Output the (X, Y) coordinate of the center of the cell containing the given text.  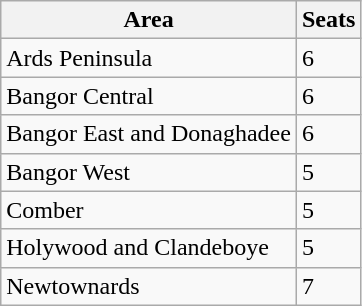
Comber (149, 210)
Bangor Central (149, 96)
Bangor East and Donaghadee (149, 134)
7 (328, 286)
Ards Peninsula (149, 58)
Bangor West (149, 172)
Area (149, 20)
Holywood and Clandeboye (149, 248)
Seats (328, 20)
Newtownards (149, 286)
